Identify which cell holds the provided text, then report its [X, Y] central coordinate. 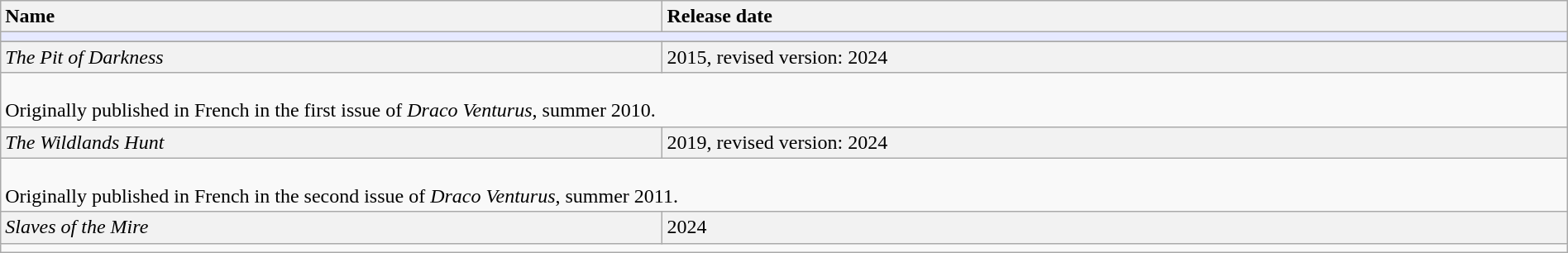
Originally published in French in the second issue of Draco Venturus, summer 2011. [784, 185]
2024 [1115, 227]
Release date [1115, 17]
Originally published in French in the first issue of Draco Venturus, summer 2010. [784, 99]
Slaves of the Mire [332, 227]
The Wildlands Hunt [332, 142]
The Pit of Darkness [332, 57]
Name [332, 17]
2015, revised version: 2024 [1115, 57]
2019, revised version: 2024 [1115, 142]
